Scan for the cell matching the given text and deliver its (X, Y) coordinate at center. 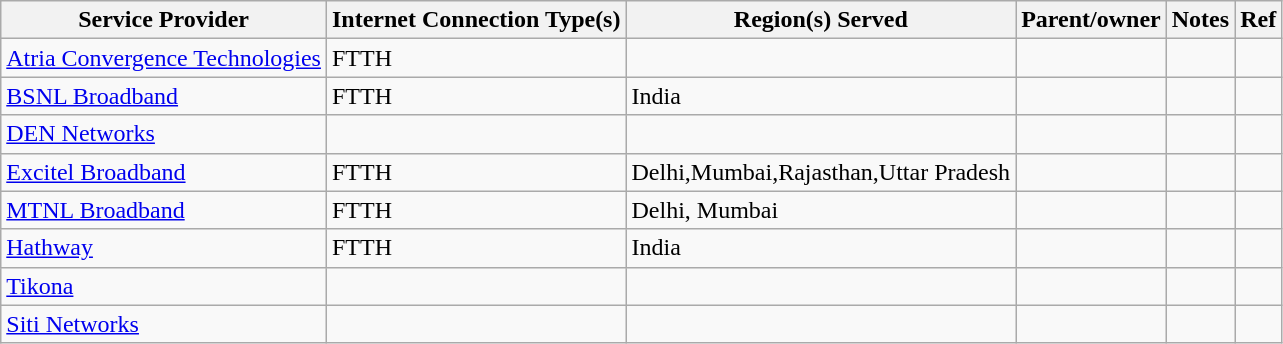
Service Provider (164, 20)
Notes (1200, 20)
DEN Networks (164, 134)
MTNL Broadband (164, 210)
Siti Networks (164, 324)
Excitel Broadband (164, 172)
BSNL Broadband (164, 96)
Atria Convergence Technologies (164, 58)
Delhi, Mumbai (821, 210)
Region(s) Served (821, 20)
Parent/owner (1092, 20)
Hathway (164, 248)
Internet Connection Type(s) (476, 20)
Ref (1258, 20)
Tikona (164, 286)
Delhi,Mumbai,Rajasthan,Uttar Pradesh (821, 172)
